Return (X, Y) of the center of cell containing provided text 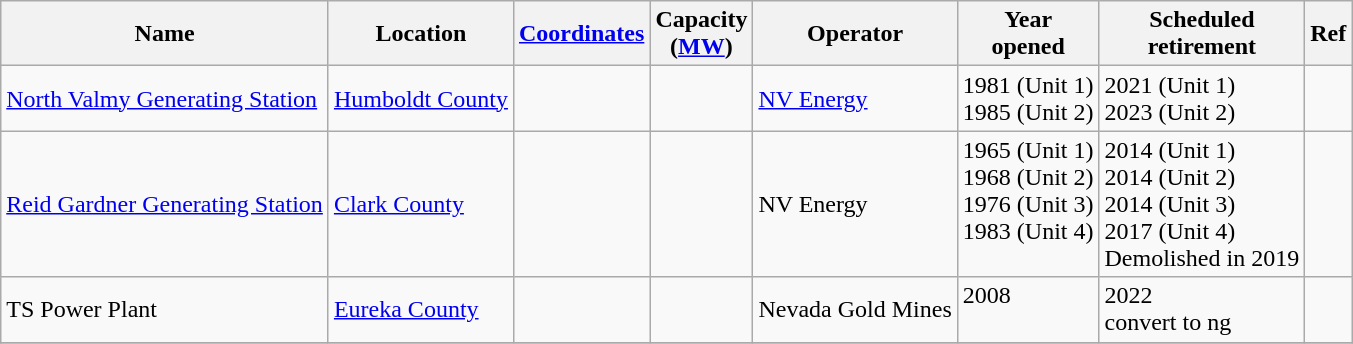
1981 (Unit 1)1985 (Unit 2) (1028, 98)
2014 (Unit 1)2014 (Unit 2)2014 (Unit 3)2017 (Unit 4)Demolished in 2019 (1202, 204)
North Valmy Generating Station (165, 98)
Name (165, 34)
Capacity(MW) (702, 34)
TS Power Plant (165, 310)
Clark County (420, 204)
Location (420, 34)
Coordinates (581, 34)
Yearopened (1028, 34)
2008 (1028, 310)
2021 (Unit 1)2023 (Unit 2) (1202, 98)
2022convert to ng (1202, 310)
Operator (855, 34)
Nevada Gold Mines (855, 310)
Reid Gardner Generating Station (165, 204)
Ref (1328, 34)
Humboldt County (420, 98)
Scheduledretirement (1202, 34)
1965 (Unit 1)1968 (Unit 2)1976 (Unit 3)1983 (Unit 4) (1028, 204)
Eureka County (420, 310)
